Capture the cell that displays the provided text and extract its [x, y] central coordinate. 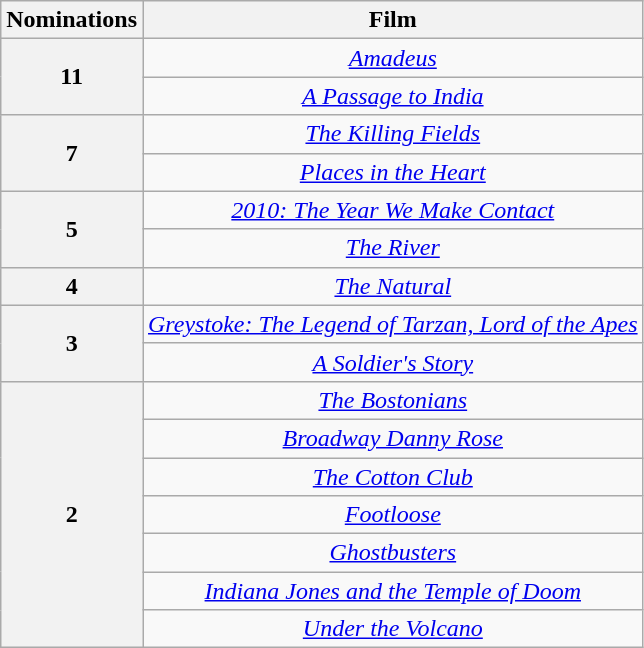
Footloose [392, 515]
2 [72, 514]
Under the Volcano [392, 629]
Nominations [72, 20]
3 [72, 343]
Ghostbusters [392, 553]
The Killing Fields [392, 134]
Indiana Jones and the Temple of Doom [392, 591]
A Passage to India [392, 96]
Broadway Danny Rose [392, 438]
7 [72, 153]
4 [72, 286]
Places in the Heart [392, 172]
5 [72, 229]
Greystoke: The Legend of Tarzan, Lord of the Apes [392, 324]
The Bostonians [392, 400]
11 [72, 77]
Film [392, 20]
Amadeus [392, 58]
A Soldier's Story [392, 362]
2010: The Year We Make Contact [392, 210]
The River [392, 248]
The Natural [392, 286]
The Cotton Club [392, 477]
